Provide the (x, y) coordinate of the cell's center where the given text is located.  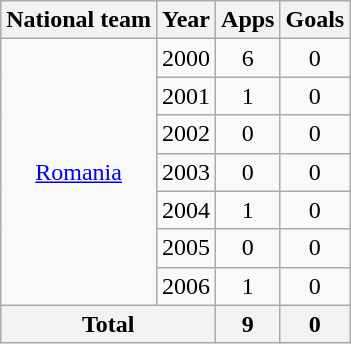
National team (79, 20)
9 (248, 324)
2001 (186, 96)
2003 (186, 172)
6 (248, 58)
2000 (186, 58)
Apps (248, 20)
Total (108, 324)
Romania (79, 172)
2005 (186, 248)
Year (186, 20)
2004 (186, 210)
Goals (315, 20)
2006 (186, 286)
2002 (186, 134)
